Scan for the cell matching the given text and deliver its (X, Y) coordinate at center. 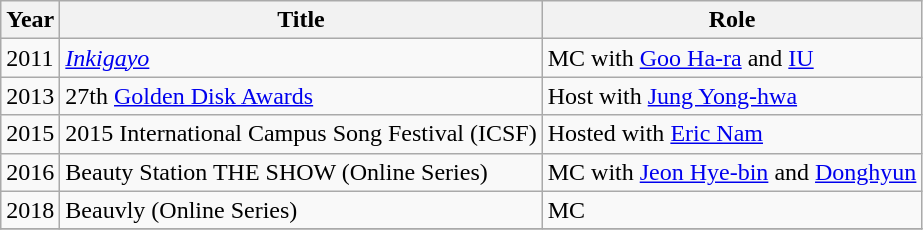
2015 International Campus Song Festival (ICSF) (301, 134)
Host with Jung Yong-hwa (732, 96)
Beauty Station THE SHOW (Online Series) (301, 172)
2015 (30, 134)
Year (30, 20)
2018 (30, 210)
2011 (30, 58)
27th Golden Disk Awards (301, 96)
2016 (30, 172)
Hosted with Eric Nam (732, 134)
Role (732, 20)
2013 (30, 96)
MC with Jeon Hye-bin and Donghyun (732, 172)
Inkigayo (301, 58)
MC with Goo Ha-ra and IU (732, 58)
Beauvly (Online Series) (301, 210)
MC (732, 210)
Title (301, 20)
